Scan for the cell matching the given text and deliver its [X, Y] coordinate at center. 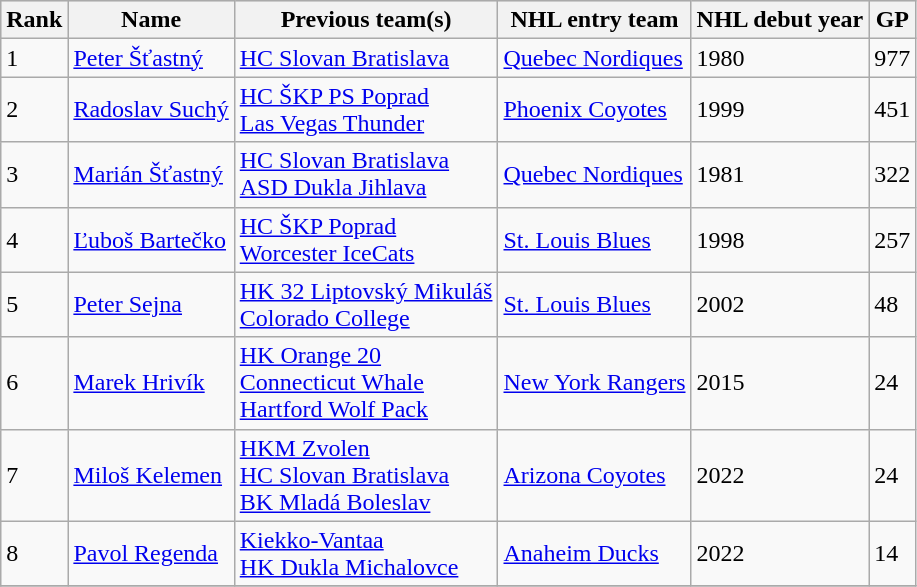
Kiekko-VantaaHK Dukla Michalovce [366, 554]
1998 [780, 240]
Previous team(s) [366, 20]
Pavol Regenda [151, 554]
HK Orange 20Connecticut WhaleHartford Wolf Pack [366, 383]
Marek Hrivík [151, 383]
Anaheim Ducks [594, 554]
Arizona Coyotes [594, 475]
451 [892, 110]
GP [892, 20]
257 [892, 240]
Radoslav Suchý [151, 110]
4 [34, 240]
7 [34, 475]
Miloš Kelemen [151, 475]
HC Slovan Bratislava [366, 58]
1999 [780, 110]
977 [892, 58]
2002 [780, 304]
NHL debut year [780, 20]
1981 [780, 174]
Ľuboš Bartečko [151, 240]
8 [34, 554]
2015 [780, 383]
Phoenix Coyotes [594, 110]
New York Rangers [594, 383]
HC ŠKP PopradWorcester IceCats [366, 240]
3 [34, 174]
6 [34, 383]
Peter Šťastný [151, 58]
NHL entry team [594, 20]
322 [892, 174]
1980 [780, 58]
Peter Sejna [151, 304]
HC Slovan BratislavaASD Dukla Jihlava [366, 174]
HKM ZvolenHC Slovan BratislavaBK Mladá Boleslav [366, 475]
Marián Šťastný [151, 174]
HK 32 Liptovský MikulášColorado College [366, 304]
5 [34, 304]
Rank [34, 20]
HC ŠKP PS PopradLas Vegas Thunder [366, 110]
14 [892, 554]
Name [151, 20]
2 [34, 110]
1 [34, 58]
48 [892, 304]
